From the cell containing the given text, extract its center point as [X, Y] coordinate. 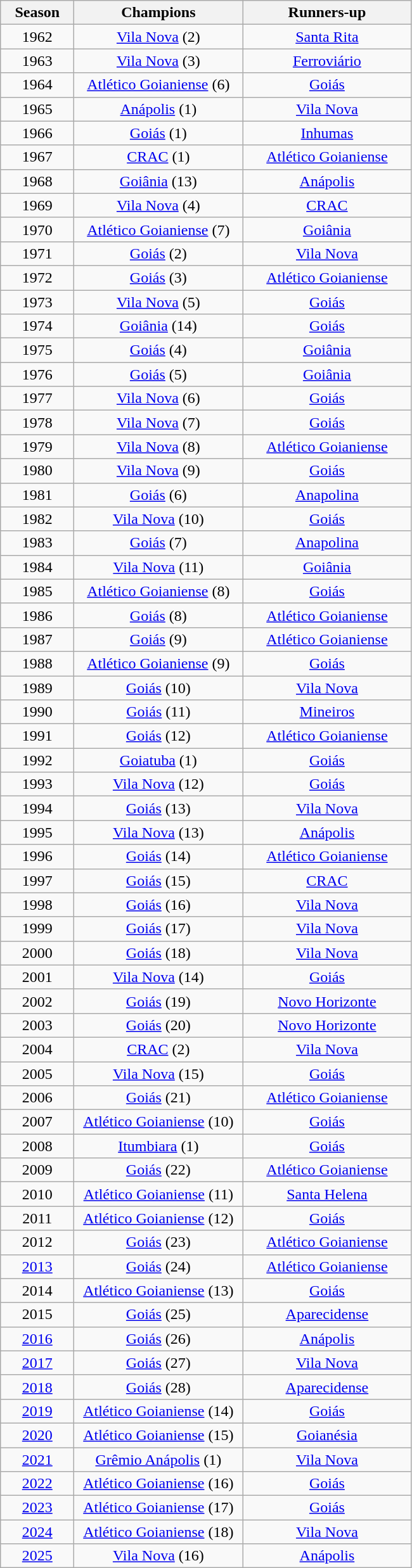
1993 [37, 784]
Atlético Goianiense (6) [158, 85]
1981 [37, 495]
1975 [37, 350]
1998 [37, 905]
Goiás (11) [158, 712]
Goiás (23) [158, 1242]
Goiás (9) [158, 639]
1976 [37, 374]
Goiás (4) [158, 350]
Atlético Goianiense (17) [158, 1508]
Inhumas [327, 133]
Goiás (12) [158, 736]
Goiás (24) [158, 1266]
2006 [37, 1098]
1963 [37, 61]
Atlético Goianiense (11) [158, 1194]
Runners-up [327, 13]
2003 [37, 1025]
1991 [37, 736]
Goiânia (14) [158, 326]
1990 [37, 712]
2024 [37, 1532]
2021 [37, 1459]
Vila Nova (9) [158, 471]
1986 [37, 615]
2008 [37, 1146]
Vila Nova (16) [158, 1556]
Santa Rita [327, 37]
2023 [37, 1508]
Goiás (17) [158, 929]
Atlético Goianiense (12) [158, 1218]
1987 [37, 639]
1966 [37, 133]
2012 [37, 1242]
1972 [37, 277]
Goiânia (13) [158, 181]
1978 [37, 423]
2016 [37, 1339]
Anápolis (1) [158, 109]
Vila Nova (14) [158, 977]
Goiás (26) [158, 1339]
2011 [37, 1218]
Vila Nova (10) [158, 519]
Goiás (13) [158, 808]
1989 [37, 687]
1996 [37, 857]
Goiás (15) [158, 881]
1977 [37, 398]
Goiás (8) [158, 615]
1964 [37, 85]
Vila Nova (3) [158, 61]
1962 [37, 37]
Goiás (27) [158, 1363]
Goiás (22) [158, 1170]
Itumbiara (1) [158, 1146]
Goiás (20) [158, 1025]
Atlético Goianiense (16) [158, 1484]
Goiatuba (1) [158, 760]
2004 [37, 1049]
2019 [37, 1411]
1973 [37, 302]
1995 [37, 832]
Vila Nova (8) [158, 447]
1965 [37, 109]
2025 [37, 1556]
1979 [37, 447]
1997 [37, 881]
Goiás (1) [158, 133]
1968 [37, 181]
Vila Nova (11) [158, 567]
Goiás (10) [158, 687]
2001 [37, 977]
Vila Nova (7) [158, 423]
1974 [37, 326]
1970 [37, 229]
1985 [37, 591]
1999 [37, 929]
1988 [37, 663]
Champions [158, 13]
1982 [37, 519]
Atlético Goianiense (8) [158, 591]
Vila Nova (5) [158, 302]
1983 [37, 543]
Atlético Goianiense (13) [158, 1291]
Santa Helena [327, 1194]
2018 [37, 1387]
1967 [37, 157]
Vila Nova (2) [158, 37]
1971 [37, 253]
Vila Nova (12) [158, 784]
CRAC (2) [158, 1049]
Ferroviário [327, 61]
2014 [37, 1291]
Goiás (18) [158, 953]
Goiás (14) [158, 857]
2000 [37, 953]
Goiás (25) [158, 1315]
Atlético Goianiense (10) [158, 1122]
Goianésia [327, 1435]
Goiás (5) [158, 374]
2013 [37, 1266]
Atlético Goianiense (14) [158, 1411]
1980 [37, 471]
1969 [37, 205]
1994 [37, 808]
Goiás (2) [158, 253]
1984 [37, 567]
Vila Nova (4) [158, 205]
Goiás (28) [158, 1387]
2002 [37, 1001]
1992 [37, 760]
Mineiros [327, 712]
Vila Nova (13) [158, 832]
CRAC (1) [158, 157]
2015 [37, 1315]
2009 [37, 1170]
Goiás (6) [158, 495]
2005 [37, 1074]
Atlético Goianiense (18) [158, 1532]
Goiás (7) [158, 543]
Season [37, 13]
Vila Nova (15) [158, 1074]
Goiás (3) [158, 277]
Goiás (16) [158, 905]
2010 [37, 1194]
Grêmio Anápolis (1) [158, 1459]
Vila Nova (6) [158, 398]
Atlético Goianiense (7) [158, 229]
Atlético Goianiense (9) [158, 663]
2017 [37, 1363]
Goiás (21) [158, 1098]
2022 [37, 1484]
2020 [37, 1435]
Atlético Goianiense (15) [158, 1435]
2007 [37, 1122]
Goiás (19) [158, 1001]
